Pinpoint the cell where the given text exists, returning its [X, Y] midpoint coordinate. 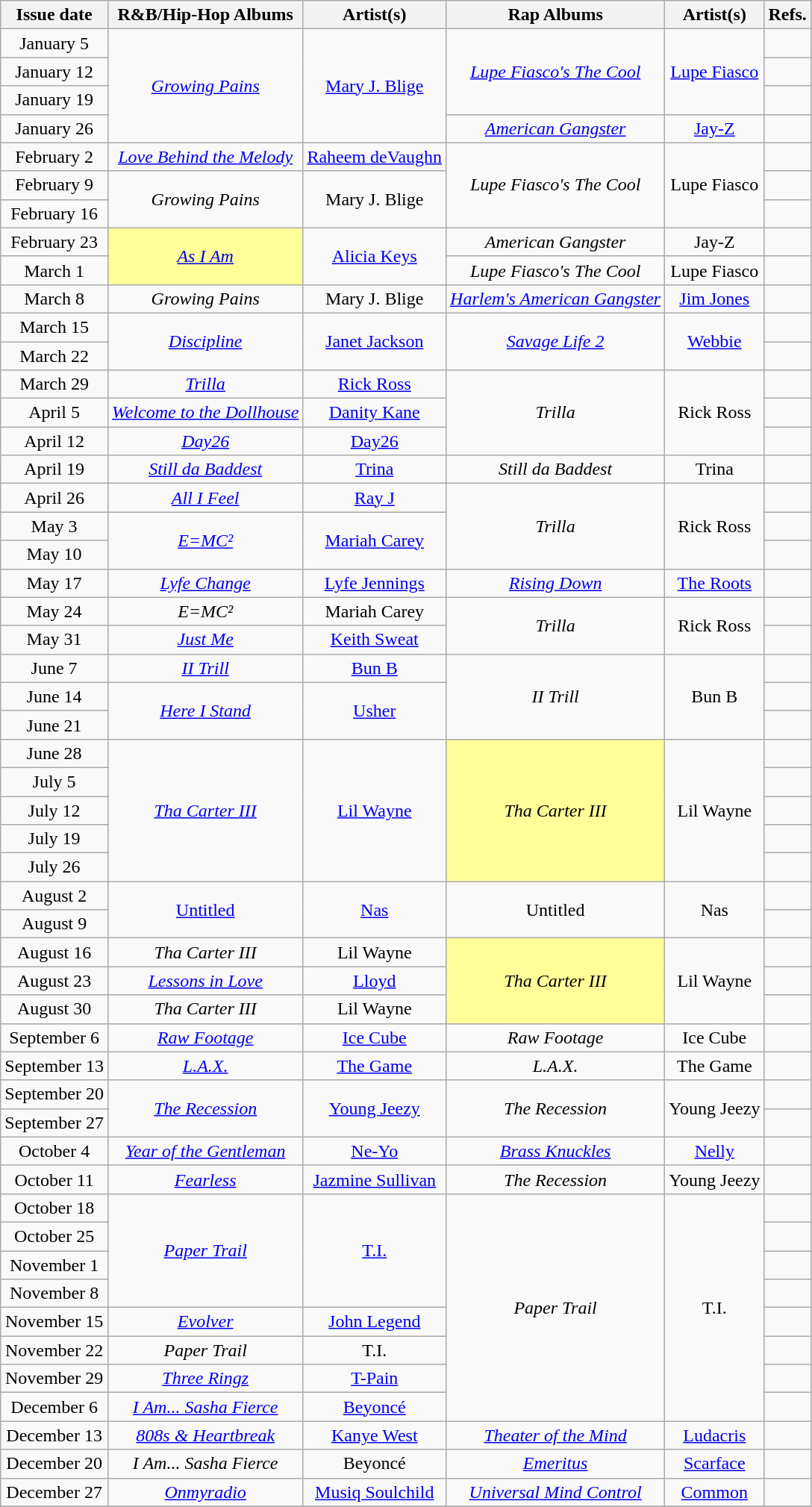
November 15 [54, 1322]
Universal Mind Control [555, 1492]
June 28 [54, 753]
Usher [375, 711]
Ludacris [715, 1435]
November 1 [54, 1265]
October 4 [54, 1151]
Three Ringz [204, 1379]
April 19 [54, 469]
February 9 [54, 185]
September 13 [54, 1066]
January 26 [54, 128]
October 25 [54, 1236]
Savage Life 2 [555, 341]
March 8 [54, 299]
March 29 [54, 384]
January 5 [54, 43]
808s & Heartbreak [204, 1435]
Theater of the Mind [555, 1435]
May 3 [54, 526]
Refs. [787, 15]
August 16 [54, 952]
August 23 [54, 981]
Rising Down [555, 583]
Janet Jackson [375, 341]
Ne-Yo [375, 1151]
June 7 [54, 668]
Danity Kane [375, 413]
January 19 [54, 100]
T-Pain [375, 1379]
Jim Jones [715, 299]
Common [715, 1492]
Here I Stand [204, 711]
June 14 [54, 696]
Lyfe Change [204, 583]
Brass Knuckles [555, 1151]
May 17 [54, 583]
October 11 [54, 1179]
June 21 [54, 725]
July 19 [54, 839]
All I Feel [204, 498]
Raheem deVaughn [375, 157]
August 9 [54, 924]
April 12 [54, 441]
Keith Sweat [375, 640]
May 24 [54, 611]
Love Behind the Melody [204, 157]
Lessons in Love [204, 981]
April 26 [54, 498]
The Roots [715, 583]
July 26 [54, 867]
Evolver [204, 1322]
October 18 [54, 1208]
November 8 [54, 1294]
Fearless [204, 1179]
December 20 [54, 1464]
Lyfe Jennings [375, 583]
Discipline [204, 341]
November 29 [54, 1379]
Scarface [715, 1464]
April 5 [54, 413]
John Legend [375, 1322]
December 13 [54, 1435]
March 1 [54, 270]
February 2 [54, 157]
March 22 [54, 356]
Harlem's American Gangster [555, 299]
January 12 [54, 72]
Onmyradio [204, 1492]
Jazmine Sullivan [375, 1179]
July 5 [54, 781]
Emeritus [555, 1464]
Welcome to the Dollhouse [204, 413]
February 16 [54, 213]
As I Am [204, 256]
Nelly [715, 1151]
Musiq Soulchild [375, 1492]
December 6 [54, 1407]
August 2 [54, 896]
May 31 [54, 640]
November 22 [54, 1350]
R&B/Hip-Hop Albums [204, 15]
September 6 [54, 1038]
Webbie [715, 341]
May 10 [54, 555]
Kanye West [375, 1435]
September 27 [54, 1123]
July 12 [54, 810]
Lloyd [375, 981]
Just Me [204, 640]
Year of the Gentleman [204, 1151]
Rap Albums [555, 15]
February 23 [54, 242]
August 30 [54, 1009]
Alicia Keys [375, 256]
Ray J [375, 498]
December 27 [54, 1492]
Issue date [54, 15]
March 15 [54, 327]
September 20 [54, 1094]
